Scan for the cell matching the given text and deliver its (x, y) coordinate at center. 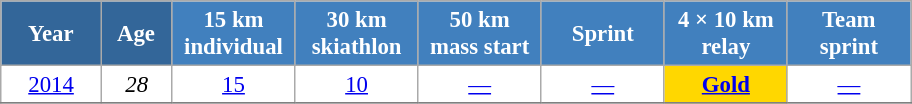
15 km individual (234, 34)
15 (234, 85)
10 (356, 85)
50 km mass start (480, 34)
Year (52, 34)
Team sprint (848, 34)
4 × 10 km relay (726, 34)
28 (136, 85)
Age (136, 34)
2014 (52, 85)
Sprint (602, 34)
Gold (726, 85)
30 km skiathlon (356, 34)
